Output the [X, Y] coordinate of the center of the cell containing the given text.  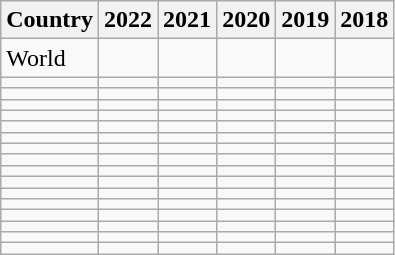
2020 [246, 20]
Country [50, 20]
World [50, 58]
2021 [188, 20]
2018 [364, 20]
2019 [306, 20]
2022 [128, 20]
